From the cell containing the given text, extract its center point as (x, y) coordinate. 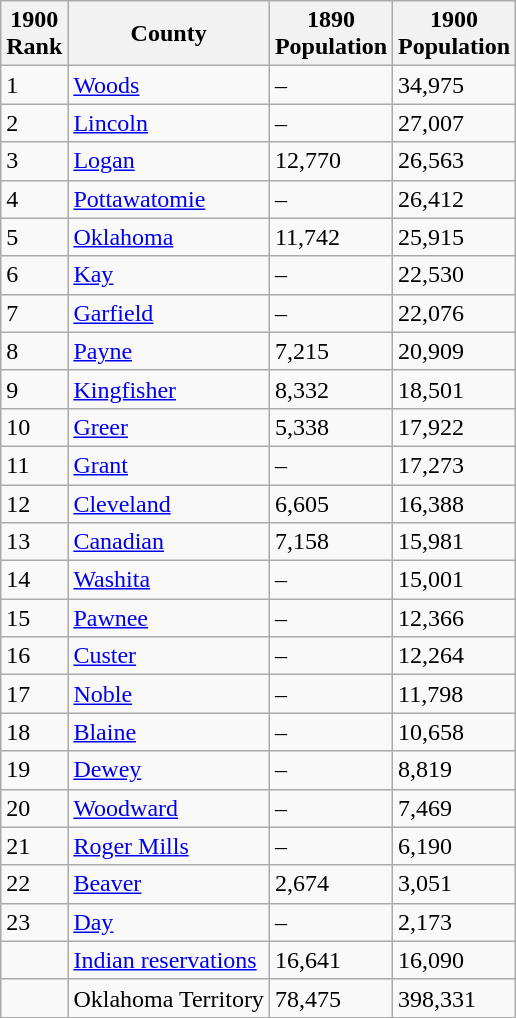
78,475 (330, 998)
12 (34, 503)
1900Population (454, 34)
3 (34, 161)
21 (34, 846)
5,338 (330, 427)
18 (34, 732)
7,469 (454, 808)
5 (34, 237)
Canadian (169, 542)
11,742 (330, 237)
26,563 (454, 161)
15,001 (454, 580)
18,501 (454, 389)
16 (34, 656)
6,190 (454, 846)
7,215 (330, 351)
398,331 (454, 998)
20 (34, 808)
12,264 (454, 656)
1 (34, 85)
16,090 (454, 960)
Pottawatomie (169, 199)
9 (34, 389)
Oklahoma Territory (169, 998)
34,975 (454, 85)
26,412 (454, 199)
Pawnee (169, 618)
22,530 (454, 275)
Indian reservations (169, 960)
Beaver (169, 884)
15 (34, 618)
Oklahoma (169, 237)
8,819 (454, 770)
Dewey (169, 770)
Washita (169, 580)
8,332 (330, 389)
1890Population (330, 34)
25,915 (454, 237)
Custer (169, 656)
4 (34, 199)
7 (34, 313)
Logan (169, 161)
Garfield (169, 313)
22 (34, 884)
11 (34, 465)
Roger Mills (169, 846)
Kingfisher (169, 389)
2 (34, 123)
8 (34, 351)
17,922 (454, 427)
27,007 (454, 123)
6 (34, 275)
12,366 (454, 618)
15,981 (454, 542)
11,798 (454, 694)
Day (169, 922)
Lincoln (169, 123)
20,909 (454, 351)
7,158 (330, 542)
3,051 (454, 884)
Kay (169, 275)
16,388 (454, 503)
Grant (169, 465)
22,076 (454, 313)
Noble (169, 694)
16,641 (330, 960)
13 (34, 542)
6,605 (330, 503)
12,770 (330, 161)
10 (34, 427)
17 (34, 694)
23 (34, 922)
Payne (169, 351)
Greer (169, 427)
1900Rank (34, 34)
2,674 (330, 884)
Blaine (169, 732)
County (169, 34)
Woodward (169, 808)
10,658 (454, 732)
2,173 (454, 922)
14 (34, 580)
Cleveland (169, 503)
19 (34, 770)
17,273 (454, 465)
Woods (169, 85)
